Capture the cell that displays the provided text and extract its (x, y) central coordinate. 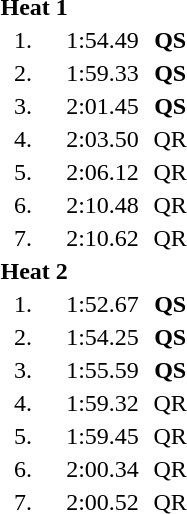
1:55.59 (102, 370)
2:03.50 (102, 139)
1:52.67 (102, 304)
2:06.12 (102, 172)
1:59.45 (102, 436)
1:59.33 (102, 73)
1:54.49 (102, 40)
2:01.45 (102, 106)
2:00.34 (102, 469)
1:54.25 (102, 337)
2:10.48 (102, 205)
1:59.32 (102, 403)
2:10.62 (102, 238)
